Return the (x, y) coordinate for the center point of the cell that contains the specified text.  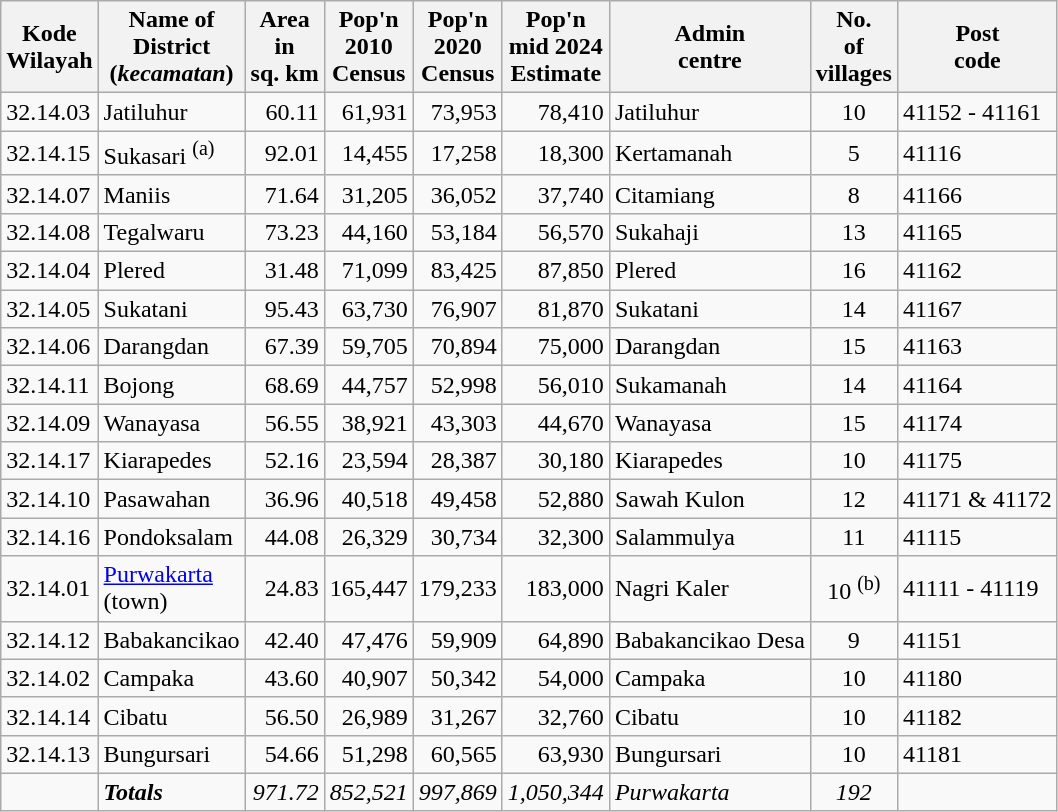
41167 (977, 309)
68.69 (284, 385)
23,594 (368, 461)
36.96 (284, 499)
Totals (172, 792)
41181 (977, 754)
11 (854, 537)
83,425 (458, 271)
41166 (977, 194)
49,458 (458, 499)
32.14.02 (50, 678)
41171 & 41172 (977, 499)
37,740 (556, 194)
52,880 (556, 499)
73,953 (458, 112)
10 (b) (854, 588)
Pop'n 2010Census (368, 47)
Babakancikao Desa (710, 640)
47,476 (368, 640)
44.08 (284, 537)
56,010 (556, 385)
Sukahaji (710, 232)
Sukamanah (710, 385)
71,099 (368, 271)
32,300 (556, 537)
18,300 (556, 154)
32.14.01 (50, 588)
Nagri Kaler (710, 588)
81,870 (556, 309)
9 (854, 640)
41152 - 41161 (977, 112)
971.72 (284, 792)
60.11 (284, 112)
852,521 (368, 792)
61,931 (368, 112)
42.40 (284, 640)
30,734 (458, 537)
Pasawahan (172, 499)
31,205 (368, 194)
32.14.08 (50, 232)
14,455 (368, 154)
Salammulya (710, 537)
13 (854, 232)
54.66 (284, 754)
70,894 (458, 347)
75,000 (556, 347)
12 (854, 499)
56.55 (284, 423)
64,890 (556, 640)
41180 (977, 678)
165,447 (368, 588)
51,298 (368, 754)
32.14.09 (50, 423)
59,909 (458, 640)
44,757 (368, 385)
36,052 (458, 194)
41151 (977, 640)
56,570 (556, 232)
52,998 (458, 385)
41163 (977, 347)
26,989 (368, 716)
Pondoksalam (172, 537)
32.14.03 (50, 112)
32,760 (556, 716)
Kode Wilayah (50, 47)
192 (854, 792)
43.60 (284, 678)
53,184 (458, 232)
8 (854, 194)
32.14.10 (50, 499)
44,670 (556, 423)
Sukasari (a) (172, 154)
41182 (977, 716)
Kertamanah (710, 154)
32.14.13 (50, 754)
Tegalwaru (172, 232)
60,565 (458, 754)
95.43 (284, 309)
Bojong (172, 385)
52.16 (284, 461)
92.01 (284, 154)
56.50 (284, 716)
44,160 (368, 232)
32.14.11 (50, 385)
78,410 (556, 112)
26,329 (368, 537)
32.14.12 (50, 640)
Purwakarta (town) (172, 588)
40,518 (368, 499)
1,050,344 (556, 792)
Admincentre (710, 47)
31.48 (284, 271)
30,180 (556, 461)
No.ofvillages (854, 47)
41162 (977, 271)
41164 (977, 385)
43,303 (458, 423)
24.83 (284, 588)
Purwakarta (710, 792)
Areain sq. km (284, 47)
Maniis (172, 194)
32.14.04 (50, 271)
41165 (977, 232)
179,233 (458, 588)
Sawah Kulon (710, 499)
63,930 (556, 754)
Citamiang (710, 194)
32.14.05 (50, 309)
73.23 (284, 232)
54,000 (556, 678)
41115 (977, 537)
41174 (977, 423)
32.14.15 (50, 154)
76,907 (458, 309)
41116 (977, 154)
40,907 (368, 678)
Pop'n mid 2024Estimate (556, 47)
17,258 (458, 154)
32.14.16 (50, 537)
997,869 (458, 792)
32.14.14 (50, 716)
16 (854, 271)
50,342 (458, 678)
Postcode (977, 47)
Babakancikao (172, 640)
183,000 (556, 588)
63,730 (368, 309)
28,387 (458, 461)
38,921 (368, 423)
67.39 (284, 347)
5 (854, 154)
59,705 (368, 347)
41111 - 41119 (977, 588)
32.14.07 (50, 194)
71.64 (284, 194)
41175 (977, 461)
87,850 (556, 271)
32.14.06 (50, 347)
Name ofDistrict (kecamatan) (172, 47)
31,267 (458, 716)
32.14.17 (50, 461)
Pop'n 2020Census (458, 47)
